From the cell containing the given text, extract its center point as (X, Y) coordinate. 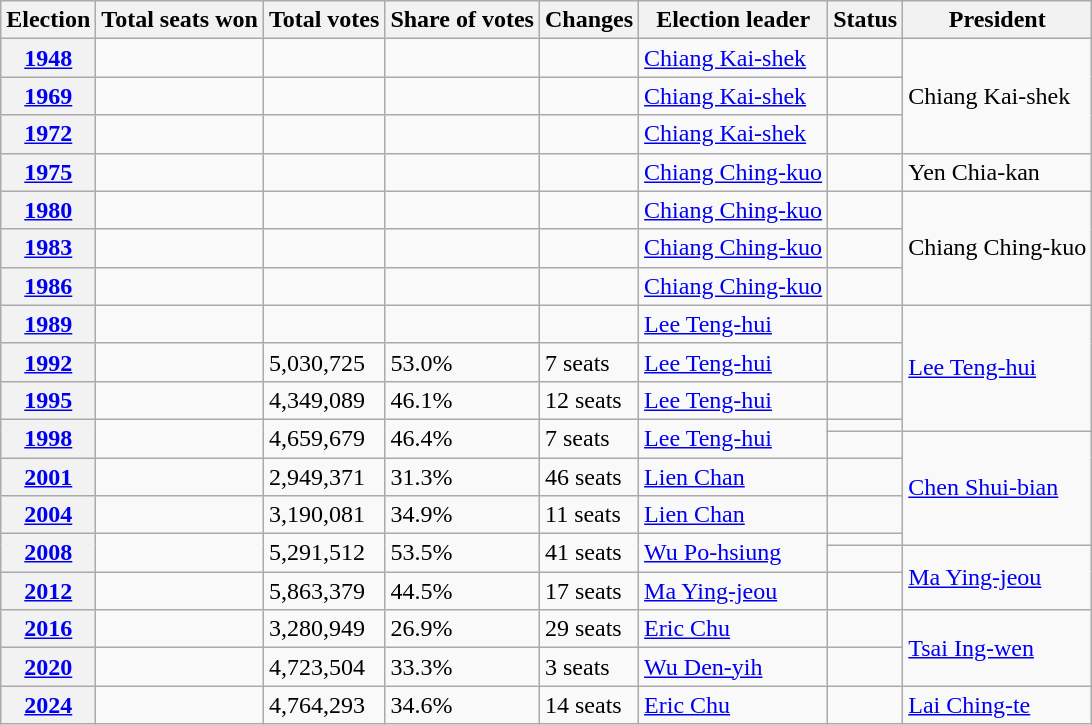
Chen Shui-bian (998, 487)
Election leader (734, 20)
14 seats (588, 705)
34.9% (462, 515)
5,030,725 (324, 362)
11 seats (588, 515)
5,291,512 (324, 553)
1948 (48, 58)
Yen Chia-kan (998, 172)
Changes (588, 20)
1980 (48, 210)
53.0% (462, 362)
31.3% (462, 477)
12 seats (588, 400)
1998 (48, 438)
2008 (48, 553)
Status (866, 20)
1992 (48, 362)
33.3% (462, 667)
2,949,371 (324, 477)
46.1% (462, 400)
1972 (48, 134)
46 seats (588, 477)
46.4% (462, 438)
1969 (48, 96)
29 seats (588, 629)
2001 (48, 477)
17 seats (588, 591)
44.5% (462, 591)
41 seats (588, 553)
1986 (48, 286)
26.9% (462, 629)
3,190,081 (324, 515)
Wu Den-yih (734, 667)
2024 (48, 705)
Share of votes (462, 20)
Wu Po-hsiung (734, 553)
34.6% (462, 705)
2004 (48, 515)
Election (48, 20)
Lai Ching-te (998, 705)
Total votes (324, 20)
2012 (48, 591)
4,659,679 (324, 438)
Tsai Ing-wen (998, 648)
1995 (48, 400)
3,280,949 (324, 629)
2020 (48, 667)
1989 (48, 324)
53.5% (462, 553)
1983 (48, 248)
3 seats (588, 667)
Total seats won (180, 20)
2016 (48, 629)
5,863,379 (324, 591)
President (998, 20)
4,723,504 (324, 667)
1975 (48, 172)
4,349,089 (324, 400)
4,764,293 (324, 705)
